Return (X, Y) of the center of cell containing provided text 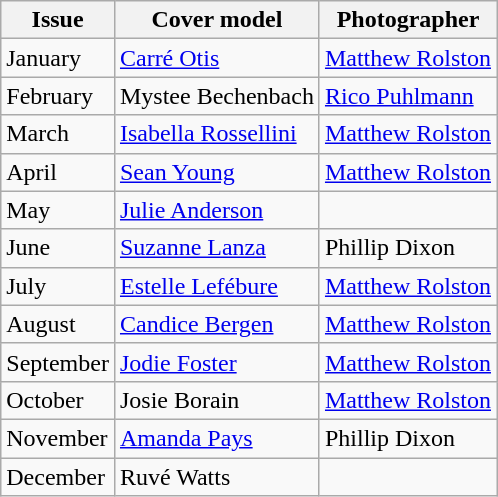
March (58, 134)
June (58, 248)
Rico Puhlmann (408, 96)
January (58, 58)
Julie Anderson (216, 210)
November (58, 438)
Cover model (216, 20)
Amanda Pays (216, 438)
May (58, 210)
July (58, 286)
Ruvé Watts (216, 477)
October (58, 400)
Photographer (408, 20)
February (58, 96)
Candice Bergen (216, 324)
Estelle Lefébure (216, 286)
August (58, 324)
Sean Young (216, 172)
September (58, 362)
Carré Otis (216, 58)
April (58, 172)
Josie Borain (216, 400)
Mystee Bechenbach (216, 96)
Isabella Rossellini (216, 134)
December (58, 477)
Issue (58, 20)
Jodie Foster (216, 362)
Suzanne Lanza (216, 248)
